Identify which cell holds the provided text, then report its [X, Y] central coordinate. 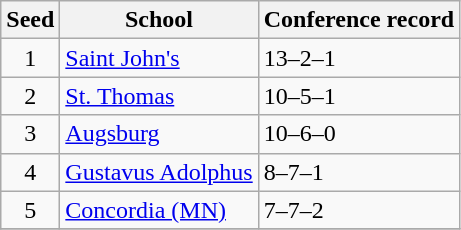
St. Thomas [159, 96]
3 [30, 134]
Augsburg [159, 134]
10–6–0 [358, 134]
5 [30, 210]
8–7–1 [358, 172]
Gustavus Adolphus [159, 172]
School [159, 20]
Saint John's [159, 58]
Conference record [358, 20]
Seed [30, 20]
4 [30, 172]
1 [30, 58]
7–7–2 [358, 210]
Concordia (MN) [159, 210]
13–2–1 [358, 58]
10–5–1 [358, 96]
2 [30, 96]
